Determine the (X, Y) coordinate at the center of the cell enclosing the given text.  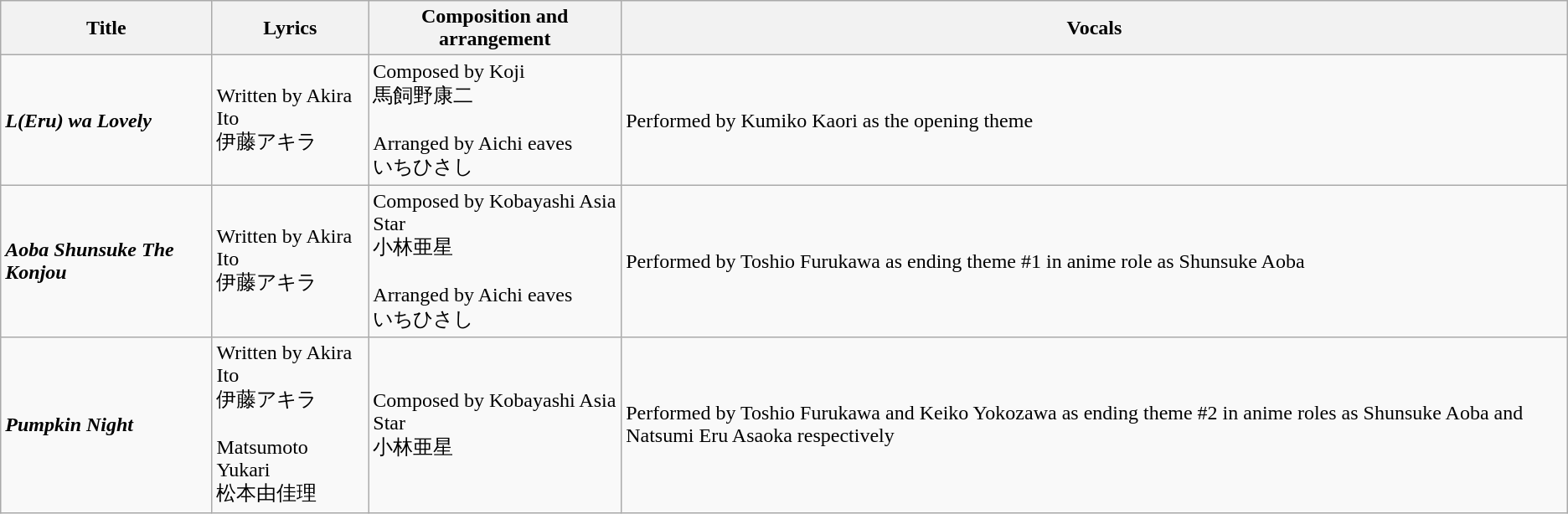
Composed by Koji馬飼野康二Arranged by Aichi eavesいちひさし (495, 121)
Lyrics (290, 28)
Aoba Shunsuke The Konjou (106, 261)
Pumpkin Night (106, 425)
Composed by Kobayashi Asia Star小林亜星Arranged by Aichi eavesいちひさし (495, 261)
Performed by Toshio Furukawa and Keiko Yokozawa as ending theme #2 in anime roles as Shunsuke Aoba and Natsumi Eru Asaoka respectively (1095, 425)
Performed by Kumiko Kaori as the opening theme (1095, 121)
Vocals (1095, 28)
Composition and arrangement (495, 28)
Performed by Toshio Furukawa as ending theme #1 in anime role as Shunsuke Aoba (1095, 261)
Composed by Kobayashi Asia Star小林亜星 (495, 425)
Title (106, 28)
L(Eru) wa Lovely (106, 121)
Written by Akira Ito伊藤アキラ Matsumoto Yukari松本由佳理 (290, 425)
